For the text-containing cell, return its midpoint in [X, Y] coordinate format. 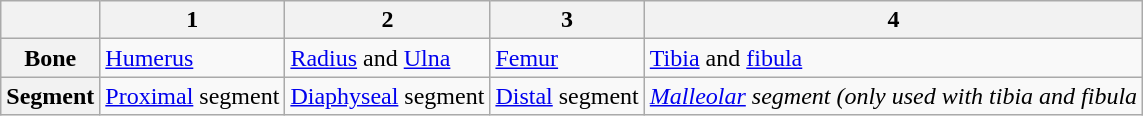
2 [388, 20]
Radius and Ulna [388, 58]
Malleolar segment (only used with tibia and fibula [893, 96]
Tibia and fibula [893, 58]
Bone [50, 58]
Diaphyseal segment [388, 96]
Distal segment [567, 96]
Proximal segment [192, 96]
4 [893, 20]
Femur [567, 58]
Humerus [192, 58]
1 [192, 20]
Segment [50, 96]
3 [567, 20]
